Return [x, y] of the center of cell containing provided text 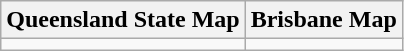
Queensland State Map [123, 20]
Brisbane Map [324, 20]
